Search for the cell housing the specified text and yield its (X, Y) center coordinate. 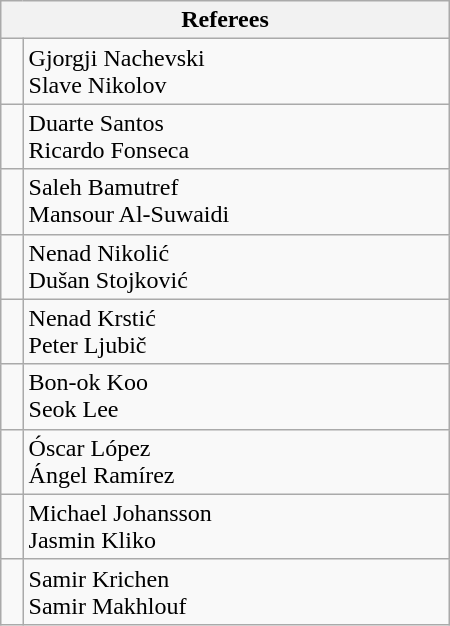
Gjorgji NachevskiSlave Nikolov (236, 72)
Saleh BamutrefMansour Al-Suwaidi (236, 202)
Duarte SantosRicardo Fonseca (236, 136)
Nenad NikolićDušan Stojković (236, 266)
Óscar LópezÁngel Ramírez (236, 462)
Referees (225, 20)
Nenad KrstićPeter Ljubič (236, 332)
Samir KrichenSamir Makhlouf (236, 592)
Michael JohanssonJasmin Kliko (236, 526)
Bon-ok KooSeok Lee (236, 396)
